Capture the cell that displays the provided text and extract its [x, y] central coordinate. 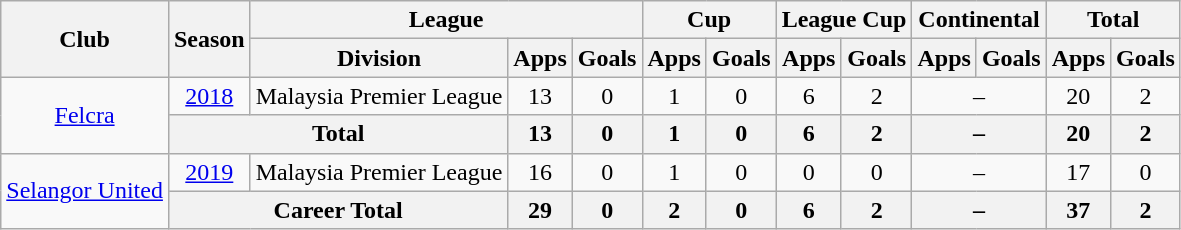
League Cup [844, 20]
37 [1078, 210]
Club [85, 39]
Continental [979, 20]
Felcra [85, 115]
16 [540, 172]
Career Total [338, 210]
17 [1078, 172]
Division [379, 58]
2019 [209, 172]
Cup [709, 20]
2018 [209, 96]
League [446, 20]
29 [540, 210]
Selangor United [85, 191]
Season [209, 39]
